Output the [X, Y] coordinate of the center of the cell containing the given text.  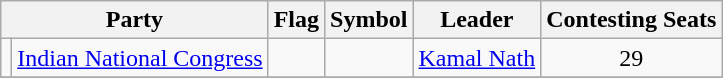
Contesting Seats [632, 20]
Indian National Congress [140, 58]
Flag [296, 20]
29 [632, 58]
Kamal Nath [477, 58]
Party [134, 20]
Leader [477, 20]
Symbol [369, 20]
